Pinpoint the cell where the given text exists, returning its [X, Y] midpoint coordinate. 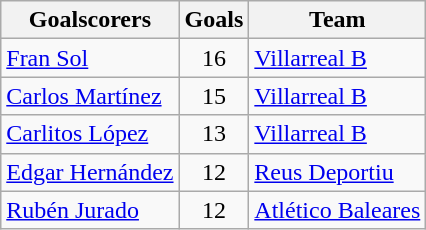
Team [338, 20]
Rubén Jurado [90, 210]
Edgar Hernández [90, 172]
Atlético Baleares [338, 210]
16 [214, 58]
15 [214, 96]
Goalscorers [90, 20]
Carlos Martínez [90, 96]
Reus Deportiu [338, 172]
Fran Sol [90, 58]
Carlitos López [90, 134]
Goals [214, 20]
13 [214, 134]
